For the text-containing cell, return its midpoint in (x, y) coordinate format. 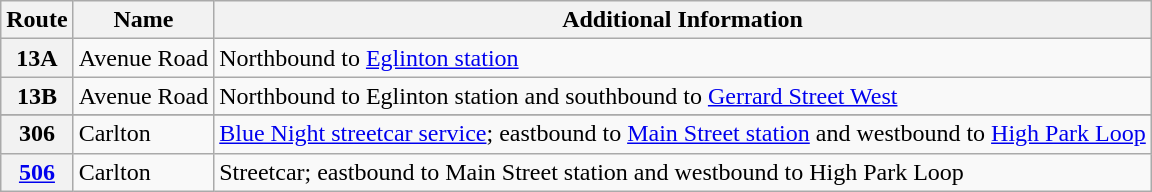
Route (37, 20)
13A (37, 58)
Blue Night streetcar service; eastbound to Main Street station and westbound to High Park Loop (683, 134)
Streetcar; eastbound to Main Street station and westbound to High Park Loop (683, 172)
Name (144, 20)
Northbound to Eglinton station (683, 58)
Northbound to Eglinton station and southbound to Gerrard Street West (683, 96)
Additional Information (683, 20)
306 (37, 134)
13B (37, 96)
506 (37, 172)
